Identify which cell holds the provided text, then report its (x, y) central coordinate. 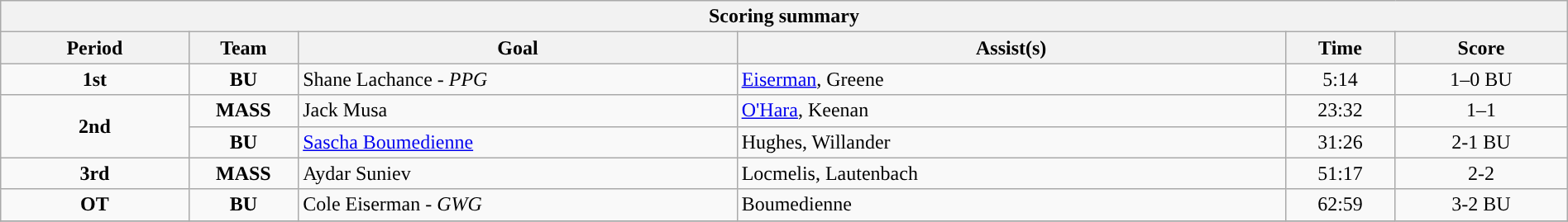
Jack Musa (518, 111)
5:14 (1340, 79)
1–1 (1481, 111)
2nd (94, 126)
2-1 BU (1481, 142)
3rd (94, 173)
Period (94, 48)
Eiserman, Greene (1011, 79)
Assist(s) (1011, 48)
Sascha Boumedienne (518, 142)
Boumedienne (1011, 205)
31:26 (1340, 142)
23:32 (1340, 111)
Hughes, Willander (1011, 142)
Shane Lachance - PPG (518, 79)
Team (243, 48)
Goal (518, 48)
Time (1340, 48)
O'Hara, Keenan (1011, 111)
OT (94, 205)
62:59 (1340, 205)
Scoring summary (784, 17)
1–0 BU (1481, 79)
51:17 (1340, 173)
3-2 BU (1481, 205)
Locmelis, Lautenbach (1011, 173)
Score (1481, 48)
1st (94, 79)
Aydar Suniev (518, 173)
Cole Eiserman - GWG (518, 205)
2-2 (1481, 173)
